Find where the given text appears and provide that cell's center as (X, Y) coordinate. 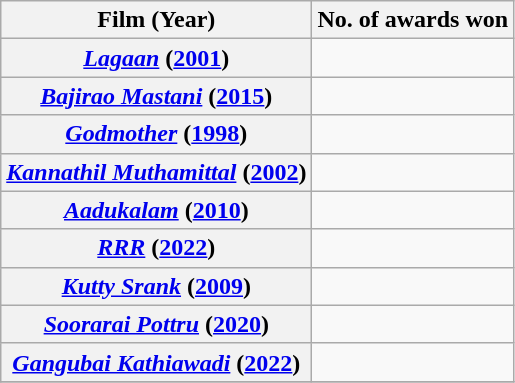
Lagaan (2001) (156, 58)
Kutty Srank (2009) (156, 286)
Godmother (1998) (156, 134)
No. of awards won (413, 20)
Soorarai Pottru (2020) (156, 324)
Bajirao Mastani (2015) (156, 96)
Film (Year) (156, 20)
Kannathil Muthamittal (2002) (156, 172)
Gangubai Kathiawadi (2022) (156, 362)
Aadukalam (2010) (156, 210)
RRR (2022) (156, 248)
